Provide the [x, y] coordinate of the cell's center where the given text is located.  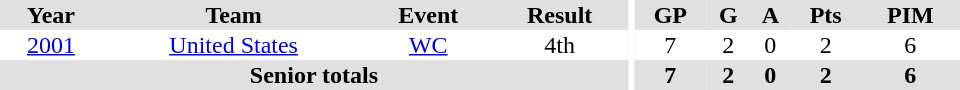
4th [560, 45]
WC [428, 45]
Result [560, 15]
Pts [826, 15]
Senior totals [314, 75]
PIM [910, 15]
United States [234, 45]
A [770, 15]
Year [51, 15]
GP [670, 15]
Event [428, 15]
Team [234, 15]
2001 [51, 45]
G [728, 15]
